Output the [X, Y] coordinate of the center of the cell containing the given text.  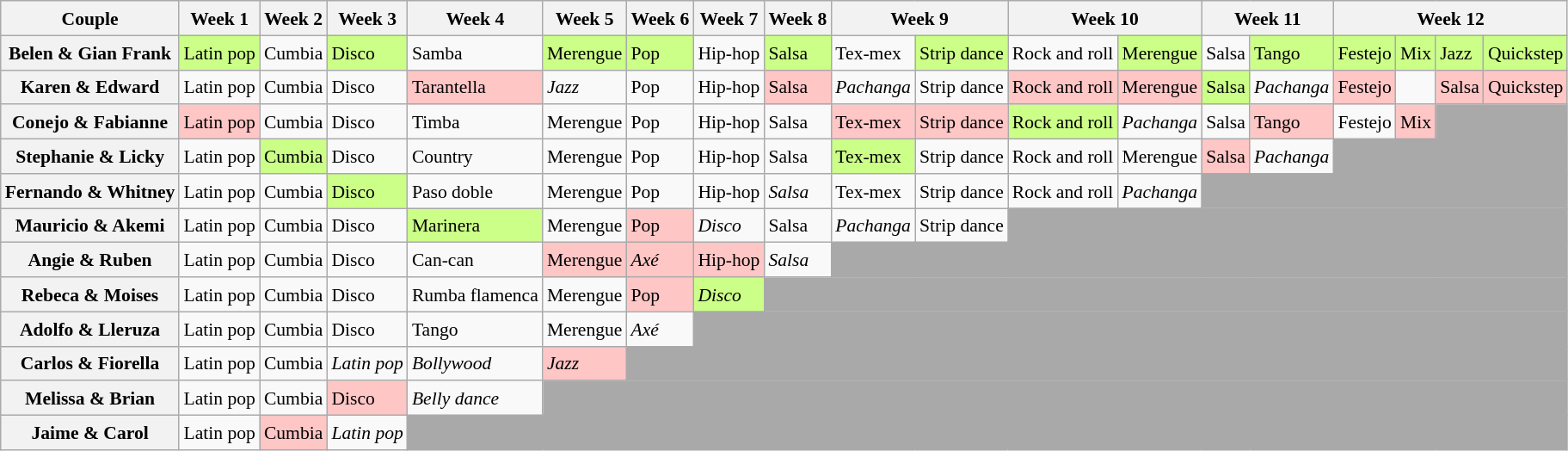
Week 7 [729, 18]
Conejo & Fabianne [90, 122]
Fernando & Whitney [90, 191]
Week 1 [218, 18]
Week 10 [1104, 18]
Melissa & Brian [90, 398]
Week 4 [475, 18]
Country [475, 157]
Week 9 [919, 18]
Week 8 [797, 18]
Bollywood [475, 363]
Marinera [475, 225]
Paso doble [475, 191]
Mauricio & Akemi [90, 225]
Belly dance [475, 398]
Timba [475, 122]
Angie & Ruben [90, 260]
Samba [475, 53]
Rumba flamenca [475, 294]
Couple [90, 18]
Week 12 [1450, 18]
Stephanie & Licky [90, 157]
Can-can [475, 260]
Carlos & Fiorella [90, 363]
Belen & Gian Frank [90, 53]
Jaime & Carol [90, 433]
Week 6 [660, 18]
Karen & Edward [90, 87]
Rebeca & Moises [90, 294]
Week 5 [585, 18]
Adolfo & Lleruza [90, 329]
Tarantella [475, 87]
Week 3 [366, 18]
Week 2 [293, 18]
Week 11 [1268, 18]
